Identify which cell holds the provided text, then report its [x, y] central coordinate. 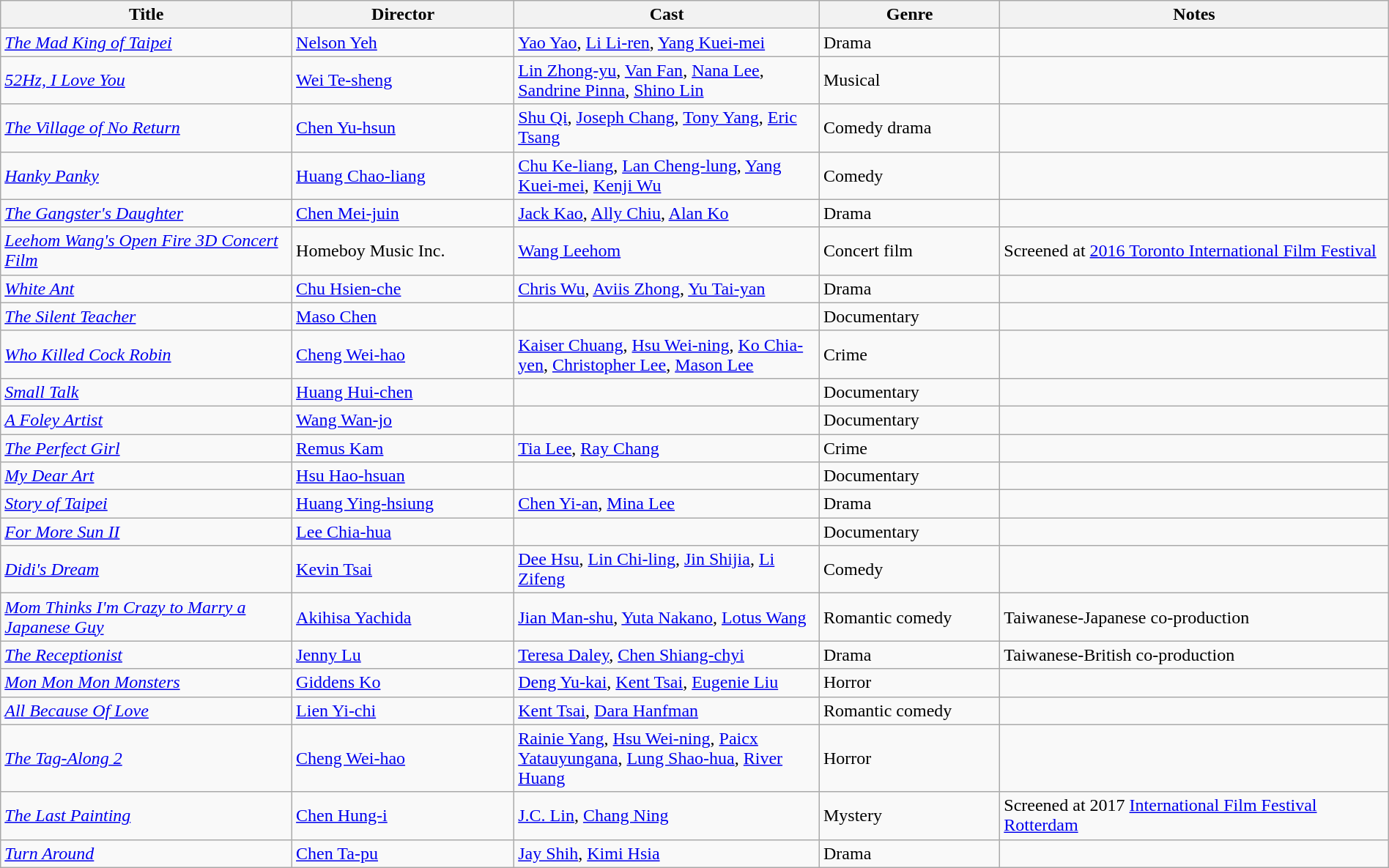
Director [403, 15]
For More Sun II [147, 532]
Mom Thinks I'm Crazy to Marry a Japanese Guy [147, 617]
Screened at 2016 Toronto International Film Festival [1194, 251]
The Last Painting [147, 816]
Jenny Lu [403, 655]
Taiwanese-Japanese co-production [1194, 617]
Mystery [909, 816]
Who Killed Cock Robin [147, 355]
The Tag-Along 2 [147, 758]
Chu Hsien-che [403, 289]
Kaiser Chuang, Hsu Wei-ning, Ko Chia-yen, Christopher Lee, Mason Lee [667, 355]
Rainie Yang, Hsu Wei-ning, Paicx Yatauyungana, Lung Shao-hua, River Huang [667, 758]
Screened at 2017 International Film Festival Rotterdam [1194, 816]
Turn Around [147, 853]
Concert film [909, 251]
Chen Hung-i [403, 816]
Remus Kam [403, 448]
Huang Ying-hsiung [403, 504]
52Hz, I Love You [147, 81]
Chen Mei-juin [403, 213]
The Gangster's Daughter [147, 213]
Akihisa Yachida [403, 617]
Comedy drama [909, 127]
My Dear Art [147, 476]
Taiwanese-British co-production [1194, 655]
Chen Yi-an, Mina Lee [667, 504]
The Silent Teacher [147, 316]
Musical [909, 81]
Chen Yu-hsun [403, 127]
Cast [667, 15]
A Foley Artist [147, 420]
Didi's Dream [147, 570]
The Mad King of Taipei [147, 42]
Hsu Hao-hsuan [403, 476]
Homeboy Music Inc. [403, 251]
Shu Qi, Joseph Chang, Tony Yang, Eric Tsang [667, 127]
Giddens Ko [403, 683]
Jian Man-shu, Yuta Nakano, Lotus Wang [667, 617]
J.C. Lin, Chang Ning [667, 816]
Huang Chao-liang [403, 176]
Huang Hui-chen [403, 392]
Kevin Tsai [403, 570]
Teresa Daley, Chen Shiang-chyi [667, 655]
Lee Chia-hua [403, 532]
Maso Chen [403, 316]
Hanky Panky [147, 176]
Tia Lee, Ray Chang [667, 448]
Chen Ta-pu [403, 853]
Title [147, 15]
Wang Wan-jo [403, 420]
All Because Of Love [147, 711]
Notes [1194, 15]
Genre [909, 15]
The Village of No Return [147, 127]
Kent Tsai, Dara Hanfman [667, 711]
Chu Ke-liang, Lan Cheng-lung, Yang Kuei-mei, Kenji Wu [667, 176]
Jay Shih, Kimi Hsia [667, 853]
Lien Yi-chi [403, 711]
Nelson Yeh [403, 42]
Wei Te-sheng [403, 81]
Jack Kao, Ally Chiu, Alan Ko [667, 213]
Deng Yu-kai, Kent Tsai, Eugenie Liu [667, 683]
Lin Zhong-yu, Van Fan, Nana Lee, Sandrine Pinna, Shino Lin [667, 81]
Leehom Wang's Open Fire 3D Concert Film [147, 251]
White Ant [147, 289]
Yao Yao, Li Li-ren, Yang Kuei-mei [667, 42]
Dee Hsu, Lin Chi-ling, Jin Shijia, Li Zifeng [667, 570]
The Receptionist [147, 655]
Chris Wu, Aviis Zhong, Yu Tai-yan [667, 289]
Mon Mon Mon Monsters [147, 683]
Small Talk [147, 392]
The Perfect Girl [147, 448]
Wang Leehom [667, 251]
Story of Taipei [147, 504]
